Provide the (x, y) coordinate of the cell's center where the given text is located.  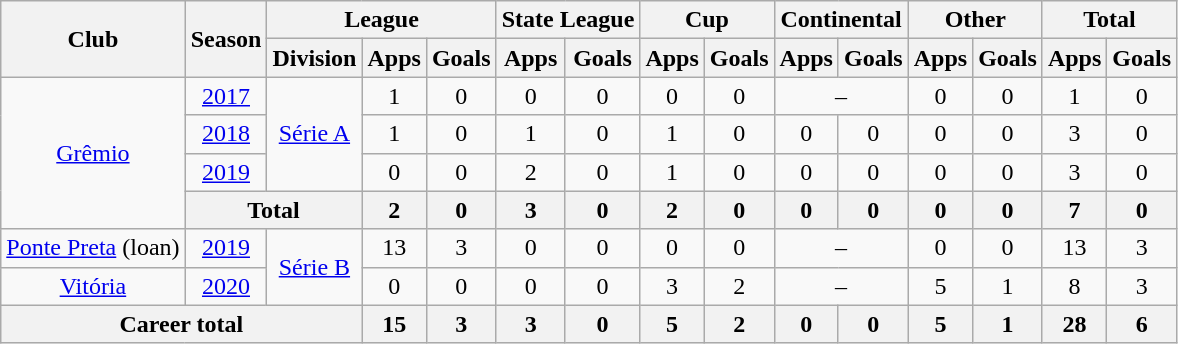
Série B (314, 267)
7 (1074, 210)
League (382, 20)
6 (1142, 324)
Season (226, 39)
Career total (182, 324)
2020 (226, 286)
Cup (707, 20)
State League (568, 20)
8 (1074, 286)
2017 (226, 96)
Other (975, 20)
Ponte Preta (loan) (93, 248)
15 (394, 324)
Grêmio (93, 153)
Continental (841, 20)
Vitória (93, 286)
2018 (226, 134)
Série A (314, 134)
28 (1074, 324)
Division (314, 58)
Club (93, 39)
